Output the (x, y) coordinate of the center of the cell containing the given text.  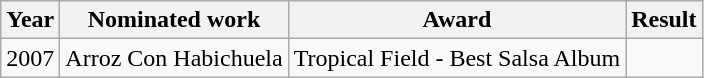
Arroz Con Habichuela (174, 58)
Result (664, 20)
Award (457, 20)
Tropical Field - Best Salsa Album (457, 58)
2007 (30, 58)
Nominated work (174, 20)
Year (30, 20)
